Pinpoint the cell where the given text exists, returning its (X, Y) midpoint coordinate. 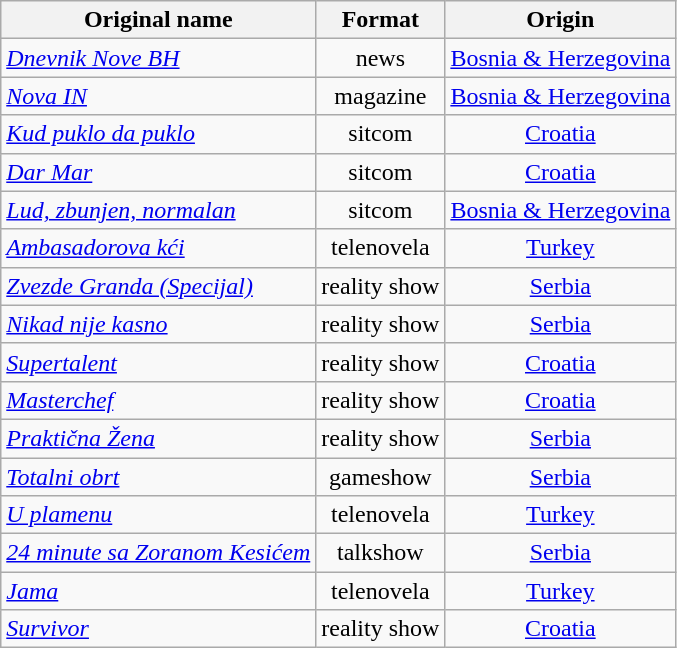
Dnevnik Nove BH (158, 58)
Zvezde Granda (Specijal) (158, 286)
Original name (158, 20)
Praktična Žena (158, 438)
Nikad nije kasno (158, 324)
Jama (158, 591)
news (380, 58)
Format (380, 20)
24 minute sa Zoranom Kesićem (158, 553)
Lud, zbunjen, normalan (158, 210)
Supertalent (158, 362)
Masterchef (158, 400)
Origin (560, 20)
gameshow (380, 477)
Kud puklo da puklo (158, 134)
Survivor (158, 629)
U plamenu (158, 515)
Totalni obrt (158, 477)
Dar Mar (158, 172)
magazine (380, 96)
Ambasadorova kći (158, 248)
talkshow (380, 553)
Nova IN (158, 96)
